Return (X, Y) of the center of cell containing provided text 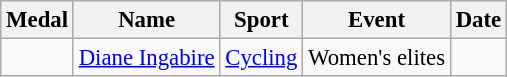
Diane Ingabire (146, 58)
Event (377, 20)
Medal (38, 20)
Date (478, 20)
Name (146, 20)
Cycling (262, 58)
Women's elites (377, 58)
Sport (262, 20)
